From the cell containing the given text, extract its center point as [x, y] coordinate. 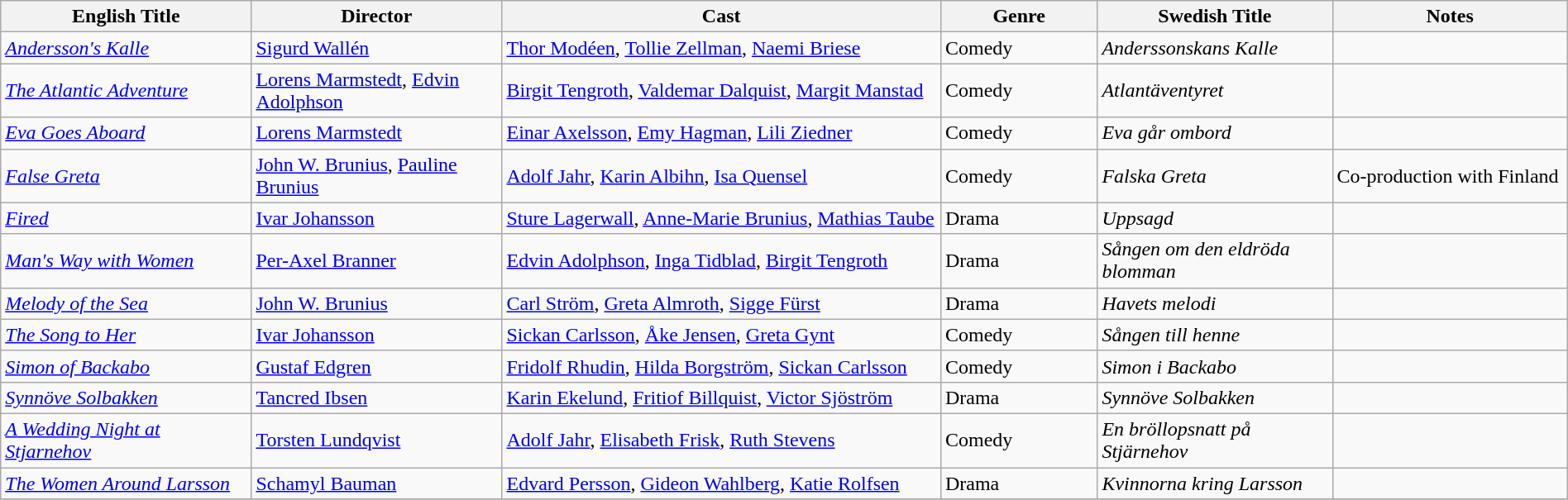
Lorens Marmstedt, Edvin Adolphson [377, 91]
Einar Axelsson, Emy Hagman, Lili Ziedner [721, 133]
Per-Axel Branner [377, 261]
Kvinnorna kring Larsson [1215, 483]
Adolf Jahr, Elisabeth Frisk, Ruth Stevens [721, 440]
Edvard Persson, Gideon Wahlberg, Katie Rolfsen [721, 483]
John W. Brunius [377, 303]
Sigurd Wallén [377, 48]
Schamyl Bauman [377, 483]
Melody of the Sea [126, 303]
Notes [1450, 17]
Gustaf Edgren [377, 366]
Birgit Tengroth, Valdemar Dalquist, Margit Manstad [721, 91]
Cast [721, 17]
Fired [126, 218]
Swedish Title [1215, 17]
Anderssonskans Kalle [1215, 48]
The Song to Her [126, 335]
Director [377, 17]
A Wedding Night at Stjarnehov [126, 440]
Atlantäventyret [1215, 91]
Genre [1019, 17]
Simon of Backabo [126, 366]
Lorens Marmstedt [377, 133]
Carl Ström, Greta Almroth, Sigge Fürst [721, 303]
Karin Ekelund, Fritiof Billquist, Victor Sjöström [721, 398]
Thor Modéen, Tollie Zellman, Naemi Briese [721, 48]
Eva Goes Aboard [126, 133]
Sture Lagerwall, Anne-Marie Brunius, Mathias Taube [721, 218]
The Women Around Larsson [126, 483]
Adolf Jahr, Karin Albihn, Isa Quensel [721, 175]
Sången om den eldröda blomman [1215, 261]
Havets melodi [1215, 303]
Edvin Adolphson, Inga Tidblad, Birgit Tengroth [721, 261]
False Greta [126, 175]
Man's Way with Women [126, 261]
Andersson's Kalle [126, 48]
Eva går ombord [1215, 133]
Simon i Backabo [1215, 366]
Sickan Carlsson, Åke Jensen, Greta Gynt [721, 335]
Tancred Ibsen [377, 398]
Torsten Lundqvist [377, 440]
John W. Brunius, Pauline Brunius [377, 175]
Falska Greta [1215, 175]
Sången till henne [1215, 335]
The Atlantic Adventure [126, 91]
Uppsagd [1215, 218]
En bröllopsnatt på Stjärnehov [1215, 440]
English Title [126, 17]
Co-production with Finland [1450, 175]
Fridolf Rhudin, Hilda Borgström, Sickan Carlsson [721, 366]
